Locate the cell with the specified text and output its [X, Y] center coordinate. 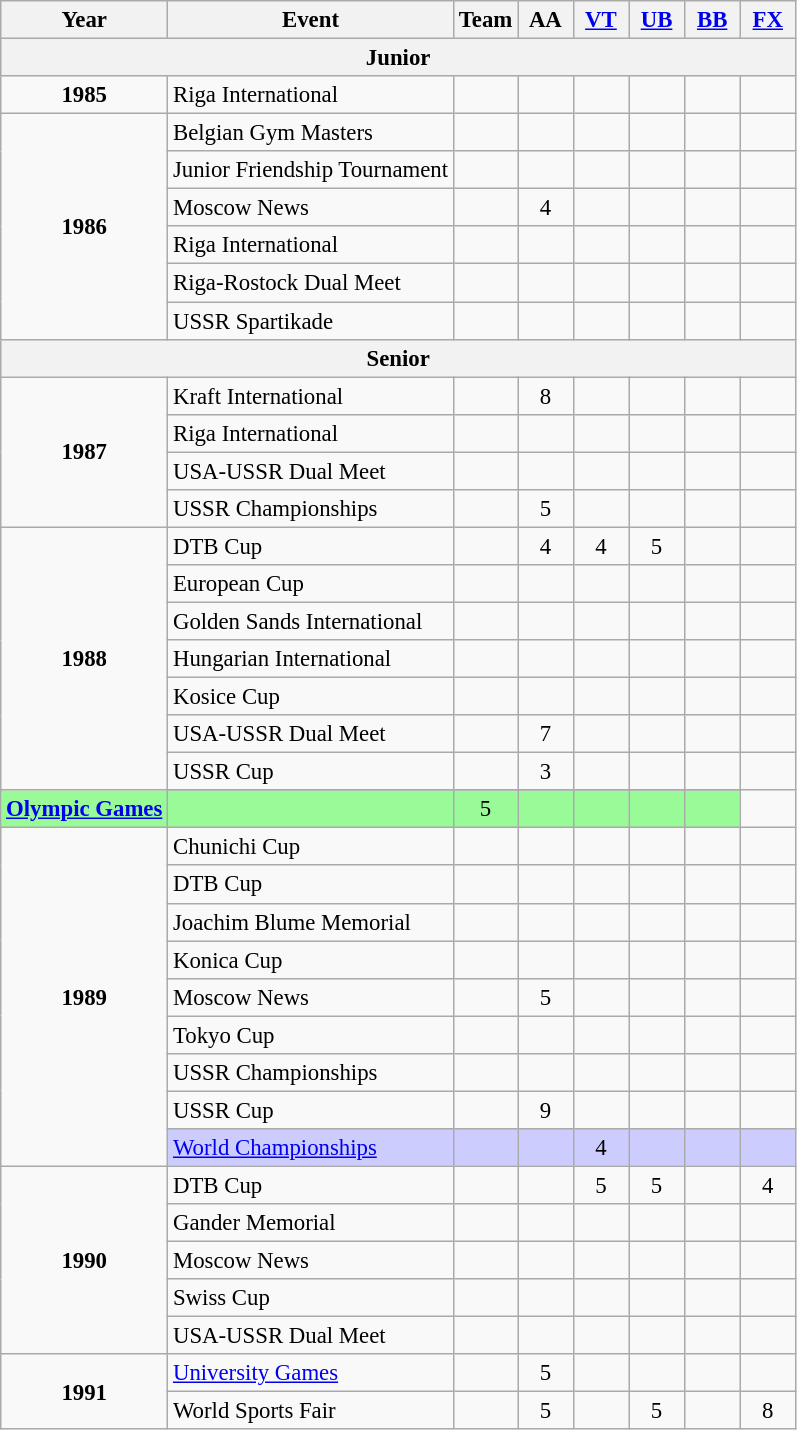
VT [601, 20]
Riga-Rostock Dual Meet [311, 283]
BB [712, 20]
World Sports Fair [311, 1411]
World Championships [311, 1148]
Konica Cup [311, 960]
Golden Sands International [311, 621]
Kosice Cup [311, 697]
Team [485, 20]
USSR Spartikade [311, 321]
Belgian Gym Masters [311, 133]
Senior [398, 358]
1989 [84, 997]
Junior [398, 58]
7 [546, 734]
European Cup [311, 584]
3 [546, 772]
1985 [84, 95]
1987 [84, 452]
University Games [311, 1373]
1990 [84, 1260]
AA [546, 20]
Chunichi Cup [311, 847]
1988 [84, 658]
Year [84, 20]
1991 [84, 1392]
Olympic Games [84, 809]
Joachim Blume Memorial [311, 922]
Swiss Cup [311, 1298]
Tokyo Cup [311, 1035]
Hungarian International [311, 659]
9 [546, 1110]
Junior Friendship Tournament [311, 170]
Gander Memorial [311, 1223]
FX [768, 20]
Kraft International [311, 396]
1986 [84, 227]
UB [657, 20]
Event [311, 20]
